Identify which cell holds the provided text, then report its (x, y) central coordinate. 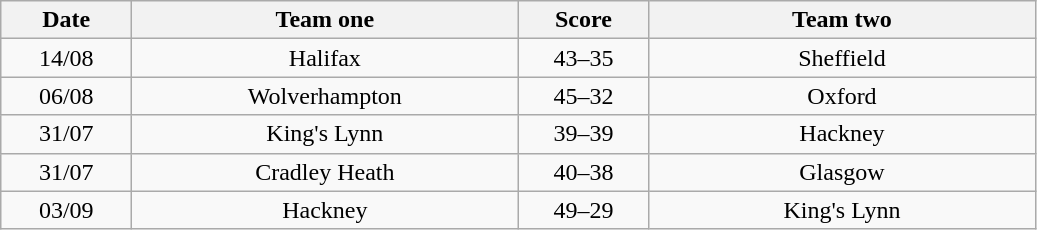
Sheffield (842, 58)
03/09 (66, 210)
43–35 (584, 58)
Team two (842, 20)
40–38 (584, 172)
Date (66, 20)
Score (584, 20)
45–32 (584, 96)
49–29 (584, 210)
Wolverhampton (325, 96)
Team one (325, 20)
06/08 (66, 96)
14/08 (66, 58)
Glasgow (842, 172)
Halifax (325, 58)
39–39 (584, 134)
Oxford (842, 96)
Cradley Heath (325, 172)
